Locate the cell with the specified text and output its [x, y] center coordinate. 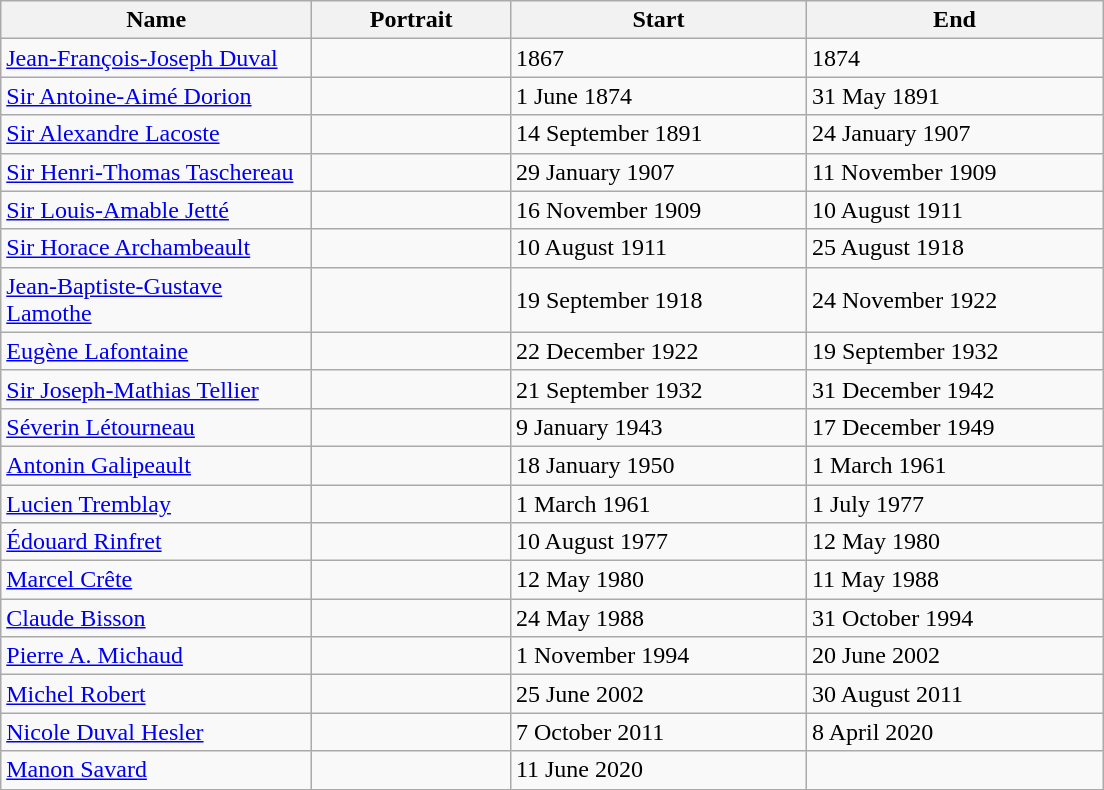
Portrait [412, 20]
Sir Horace Archambeault [156, 248]
Pierre A. Michaud [156, 656]
22 December 1922 [658, 351]
Nicole Duval Hesler [156, 732]
20 June 2002 [954, 656]
Jean-François-Joseph Duval [156, 58]
Antonin Galipeault [156, 465]
18 January 1950 [658, 465]
9 January 1943 [658, 427]
Manon Savard [156, 770]
Séverin Létourneau [156, 427]
7 October 2011 [658, 732]
30 August 2011 [954, 694]
25 August 1918 [954, 248]
11 June 2020 [658, 770]
21 September 1932 [658, 389]
Jean-Baptiste-Gustave Lamothe [156, 300]
Name [156, 20]
Sir Alexandre Lacoste [156, 134]
Sir Antoine-Aimé Dorion [156, 96]
8 April 2020 [954, 732]
14 September 1891 [658, 134]
Édouard Rinfret [156, 542]
31 October 1994 [954, 618]
11 May 1988 [954, 580]
17 December 1949 [954, 427]
31 May 1891 [954, 96]
1 June 1874 [658, 96]
1874 [954, 58]
End [954, 20]
19 September 1932 [954, 351]
11 November 1909 [954, 172]
1 July 1977 [954, 503]
Marcel Crête [156, 580]
19 September 1918 [658, 300]
Sir Joseph-Mathias Tellier [156, 389]
Sir Henri-Thomas Taschereau [156, 172]
29 January 1907 [658, 172]
16 November 1909 [658, 210]
Sir Louis-Amable Jetté [156, 210]
24 November 1922 [954, 300]
1867 [658, 58]
25 June 2002 [658, 694]
10 August 1977 [658, 542]
Eugène Lafontaine [156, 351]
Claude Bisson [156, 618]
1 November 1994 [658, 656]
24 May 1988 [658, 618]
31 December 1942 [954, 389]
Start [658, 20]
Michel Robert [156, 694]
24 January 1907 [954, 134]
Lucien Tremblay [156, 503]
